Provide the (X, Y) coordinate of the cell's center where the given text is located.  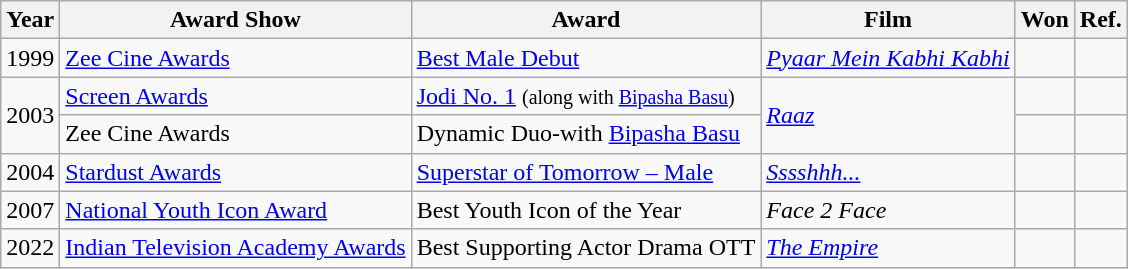
2007 (30, 210)
2003 (30, 115)
Jodi No. 1 (along with Bipasha Basu) (586, 96)
Indian Television Academy Awards (236, 248)
Screen Awards (236, 96)
Year (30, 20)
Won (1044, 20)
Best Male Debut (586, 58)
Sssshhh... (888, 172)
2004 (30, 172)
Film (888, 20)
Best Supporting Actor Drama OTT (586, 248)
1999 (30, 58)
2022 (30, 248)
Superstar of Tomorrow – Male (586, 172)
Pyaar Mein Kabhi Kabhi (888, 58)
Award Show (236, 20)
Raaz (888, 115)
Dynamic Duo-with Bipasha Basu (586, 134)
Ref. (1100, 20)
Stardust Awards (236, 172)
Award (586, 20)
National Youth Icon Award (236, 210)
Face 2 Face (888, 210)
The Empire (888, 248)
Best Youth Icon of the Year (586, 210)
